Provide the (x, y) coordinate of the cell's center where the given text is located.  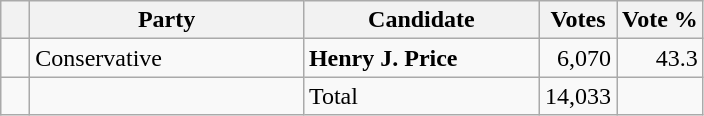
Henry J. Price (421, 58)
Total (421, 96)
14,033 (578, 96)
Conservative (167, 58)
Party (167, 20)
Candidate (421, 20)
Vote % (660, 20)
6,070 (578, 58)
Votes (578, 20)
43.3 (660, 58)
